Determine the (X, Y) coordinate at the center of the cell enclosing the given text.  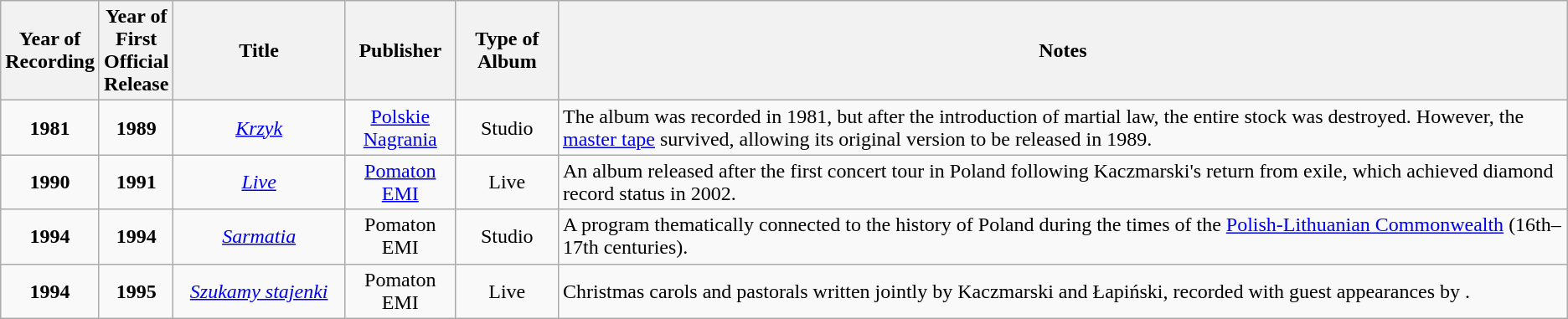
Year of First Official Release (136, 50)
Szukamy stajenki (260, 291)
Christmas carols and pastorals written jointly by Kaczmarski and Łapiński, recorded with guest appearances by . (1062, 291)
Publisher (400, 50)
1989 (136, 127)
Year of Recording (50, 50)
1991 (136, 183)
An album released after the first concert tour in Poland following Kaczmarski's return from exile, which achieved diamond record status in 2002. (1062, 183)
Type of Album (507, 50)
1995 (136, 291)
A program thematically connected to the history of Poland during the times of the Polish-Lithuanian Commonwealth (16th–17th centuries). (1062, 236)
Krzyk (260, 127)
Title (260, 50)
Sarmatia (260, 236)
1981 (50, 127)
Notes (1062, 50)
1990 (50, 183)
Polskie Nagrania (400, 127)
